Identify which cell holds the provided text, then report its (x, y) central coordinate. 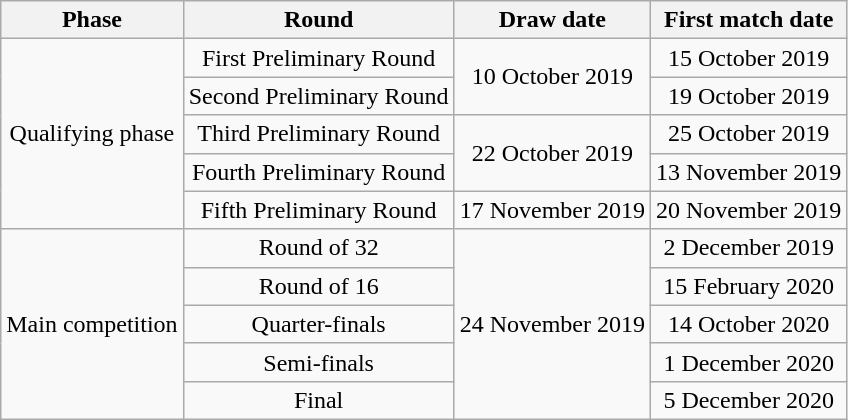
Main competition (92, 324)
14 October 2020 (749, 324)
5 December 2020 (749, 400)
Second Preliminary Round (318, 96)
First match date (749, 20)
Semi-finals (318, 362)
Round of 32 (318, 248)
Draw date (552, 20)
First Preliminary Round (318, 58)
15 February 2020 (749, 286)
Fifth Preliminary Round (318, 210)
25 October 2019 (749, 134)
1 December 2020 (749, 362)
Phase (92, 20)
20 November 2019 (749, 210)
22 October 2019 (552, 153)
Qualifying phase (92, 134)
Third Preliminary Round (318, 134)
17 November 2019 (552, 210)
2 December 2019 (749, 248)
Final (318, 400)
Round of 16 (318, 286)
Quarter-finals (318, 324)
24 November 2019 (552, 324)
10 October 2019 (552, 77)
19 October 2019 (749, 96)
15 October 2019 (749, 58)
Round (318, 20)
13 November 2019 (749, 172)
Fourth Preliminary Round (318, 172)
